Output the [x, y] coordinate of the center of the cell containing the given text.  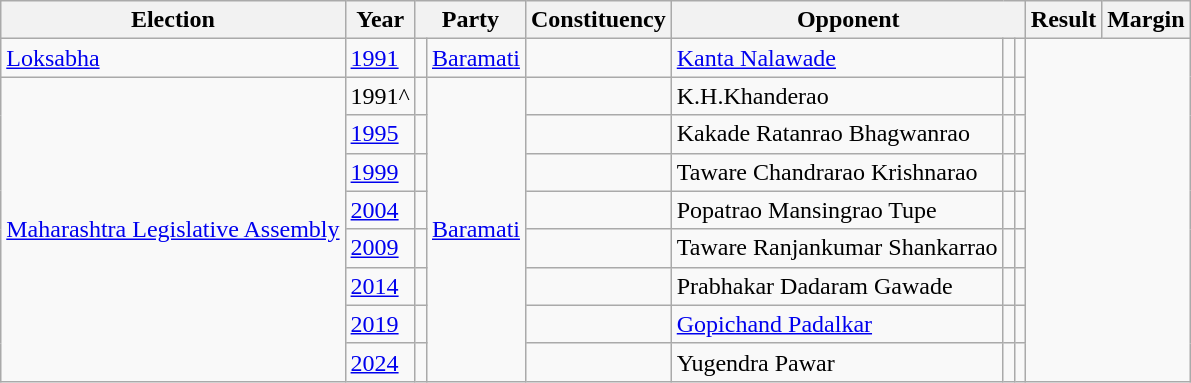
1991^ [380, 96]
1995 [380, 134]
Margin [1146, 20]
Result [1063, 20]
2004 [380, 210]
Loksabha [173, 58]
Prabhakar Dadaram Gawade [837, 286]
Party [470, 20]
Constituency [598, 20]
Popatrao Mansingrao Tupe [837, 210]
Taware Ranjankumar Shankarrao [837, 248]
Taware Chandrarao Krishnarao [837, 172]
Maharashtra Legislative Assembly [173, 229]
2024 [380, 362]
K.H.Khanderao [837, 96]
1999 [380, 172]
Kanta Nalawade [837, 58]
Yugendra Pawar [837, 362]
1991 [380, 58]
2009 [380, 248]
Year [380, 20]
2014 [380, 286]
Gopichand Padalkar [837, 324]
Kakade Ratanrao Bhagwanrao [837, 134]
2019 [380, 324]
Election [173, 20]
Opponent [848, 20]
